Find where the given text appears and provide that cell's center as (X, Y) coordinate. 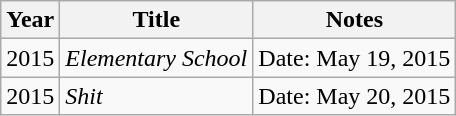
Title (156, 20)
Shit (156, 96)
Elementary School (156, 58)
Date: May 20, 2015 (354, 96)
Year (30, 20)
Notes (354, 20)
Date: May 19, 2015 (354, 58)
